Scan for the cell matching the given text and deliver its (x, y) coordinate at center. 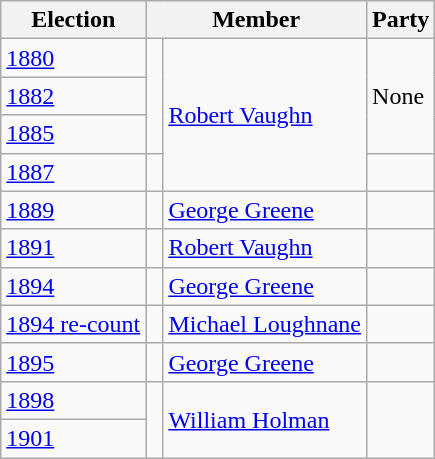
Election (74, 20)
1891 (74, 248)
1885 (74, 134)
1901 (74, 438)
1894 (74, 286)
Party (401, 20)
1898 (74, 400)
1887 (74, 172)
None (401, 96)
1880 (74, 58)
Michael Loughnane (265, 324)
1895 (74, 362)
1889 (74, 210)
1894 re-count (74, 324)
1882 (74, 96)
Member (256, 20)
William Holman (265, 419)
